Provide the [X, Y] coordinate of the cell's center where the given text is located.  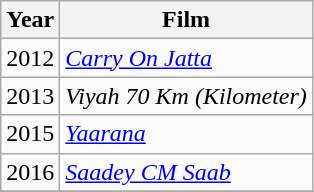
Film [186, 20]
2016 [30, 172]
Saadey CM Saab [186, 172]
2012 [30, 58]
Year [30, 20]
Viyah 70 Km (Kilometer) [186, 96]
2013 [30, 96]
Carry On Jatta [186, 58]
Yaarana [186, 134]
2015 [30, 134]
